Determine the [X, Y] coordinate at the center of the cell enclosing the given text.  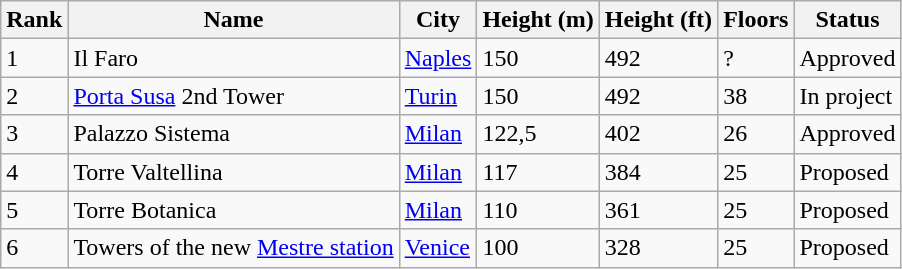
Towers of the new Mestre station [234, 248]
Height (m) [538, 20]
City [438, 20]
In project [848, 96]
Porta Susa 2nd Tower [234, 96]
402 [658, 134]
Naples [438, 58]
328 [658, 248]
3 [34, 134]
1 [34, 58]
122,5 [538, 134]
5 [34, 210]
2 [34, 96]
361 [658, 210]
110 [538, 210]
384 [658, 172]
Torre Botanica [234, 210]
Torre Valtellina [234, 172]
Status [848, 20]
Rank [34, 20]
4 [34, 172]
117 [538, 172]
Floors [756, 20]
Height (ft) [658, 20]
Venice [438, 248]
Il Faro [234, 58]
Palazzo Sistema [234, 134]
100 [538, 248]
Name [234, 20]
26 [756, 134]
38 [756, 96]
? [756, 58]
6 [34, 248]
Turin [438, 96]
